Return (X, Y) of the center of cell containing provided text 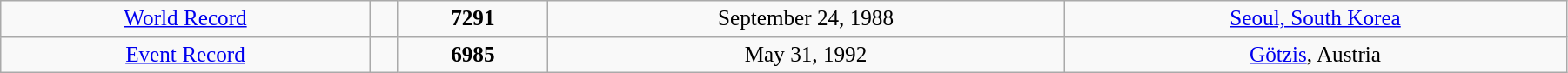
Götzis, Austria (1316, 55)
7291 (472, 19)
6985 (472, 55)
World Record (185, 19)
May 31, 1992 (806, 55)
September 24, 1988 (806, 19)
Seoul, South Korea (1316, 19)
Event Record (185, 55)
